For the text-containing cell, return its midpoint in (x, y) coordinate format. 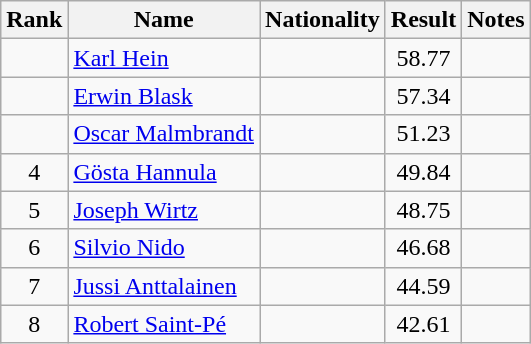
5 (34, 210)
Jussi Anttalainen (164, 286)
Silvio Nido (164, 248)
51.23 (423, 134)
Rank (34, 20)
44.59 (423, 286)
42.61 (423, 324)
46.68 (423, 248)
Name (164, 20)
Erwin Blask (164, 96)
Oscar Malmbrandt (164, 134)
Joseph Wirtz (164, 210)
Notes (496, 20)
57.34 (423, 96)
Robert Saint-Pé (164, 324)
Gösta Hannula (164, 172)
8 (34, 324)
48.75 (423, 210)
58.77 (423, 58)
Result (423, 20)
6 (34, 248)
Nationality (323, 20)
49.84 (423, 172)
Karl Hein (164, 58)
4 (34, 172)
7 (34, 286)
